Extract the [X, Y] coordinate from the center of the cell holding the provided text.  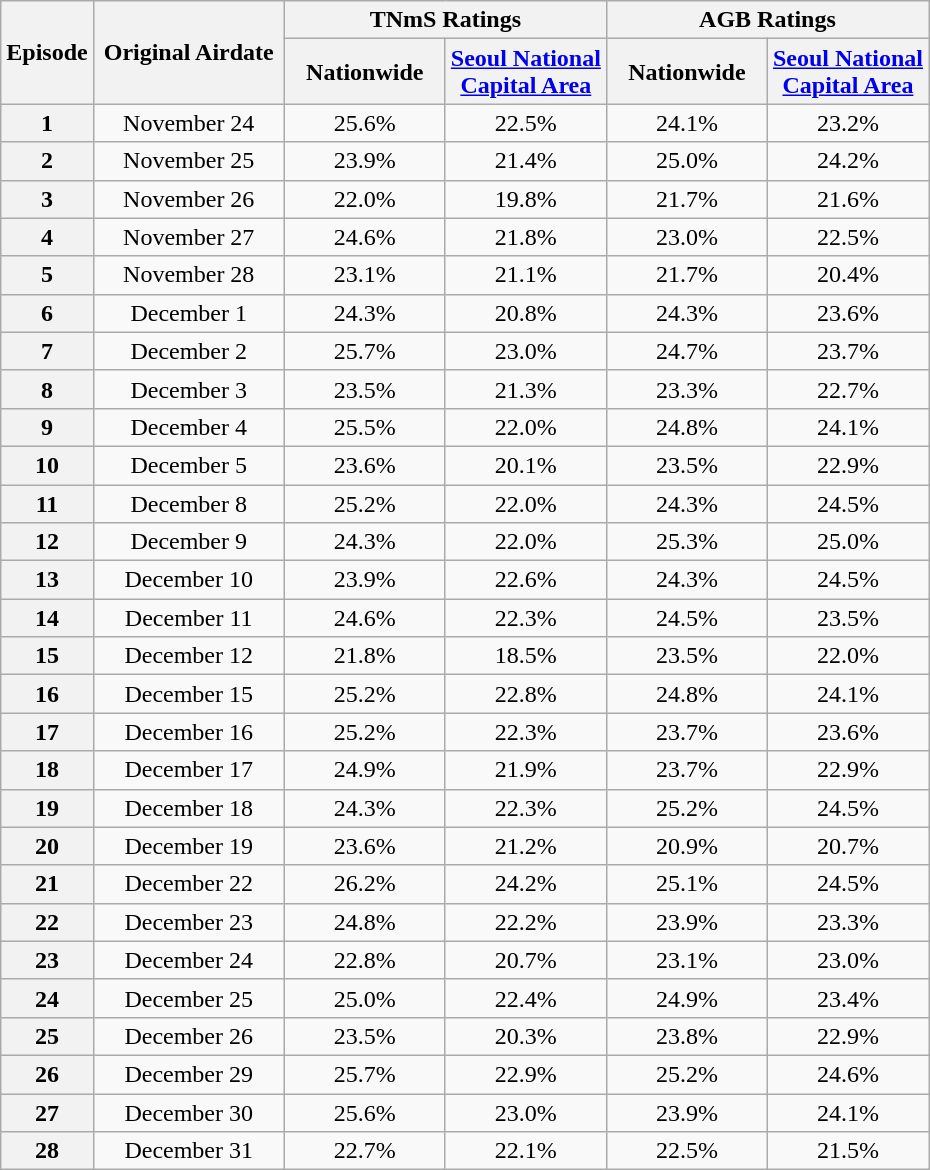
21.6% [848, 199]
5 [47, 275]
16 [47, 694]
December 4 [188, 427]
7 [47, 351]
December 16 [188, 732]
November 28 [188, 275]
18.5% [526, 656]
December 5 [188, 465]
November 26 [188, 199]
25.1% [686, 884]
3 [47, 199]
December 11 [188, 618]
Original Airdate [188, 52]
28 [47, 1151]
14 [47, 618]
December 31 [188, 1151]
24.7% [686, 351]
December 23 [188, 922]
6 [47, 313]
20.3% [526, 1036]
Episode [47, 52]
21.1% [526, 275]
December 3 [188, 389]
19 [47, 808]
23.8% [686, 1036]
22.4% [526, 998]
26 [47, 1074]
December 17 [188, 770]
27 [47, 1113]
December 18 [188, 808]
9 [47, 427]
22.1% [526, 1151]
21.4% [526, 161]
4 [47, 237]
21.2% [526, 846]
December 30 [188, 1113]
26.2% [364, 884]
November 24 [188, 123]
20.4% [848, 275]
21.9% [526, 770]
20.8% [526, 313]
December 1 [188, 313]
11 [47, 503]
21.5% [848, 1151]
18 [47, 770]
20 [47, 846]
TNmS Ratings [445, 20]
December 2 [188, 351]
December 22 [188, 884]
December 26 [188, 1036]
13 [47, 580]
12 [47, 542]
December 12 [188, 656]
23 [47, 960]
AGB Ratings [767, 20]
22.6% [526, 580]
10 [47, 465]
December 25 [188, 998]
December 8 [188, 503]
22.2% [526, 922]
25 [47, 1036]
21.3% [526, 389]
December 10 [188, 580]
17 [47, 732]
December 9 [188, 542]
15 [47, 656]
November 25 [188, 161]
20.9% [686, 846]
8 [47, 389]
1 [47, 123]
25.3% [686, 542]
23.4% [848, 998]
December 24 [188, 960]
December 29 [188, 1074]
20.1% [526, 465]
24 [47, 998]
21 [47, 884]
December 15 [188, 694]
23.2% [848, 123]
November 27 [188, 237]
December 19 [188, 846]
19.8% [526, 199]
22 [47, 922]
25.5% [364, 427]
2 [47, 161]
